From the cell containing the given text, extract its center point as [x, y] coordinate. 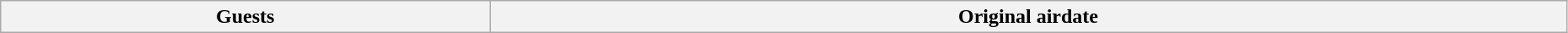
Original airdate [1029, 17]
Guests [245, 17]
